Determine the (x, y) coordinate at the center of the cell enclosing the given text.  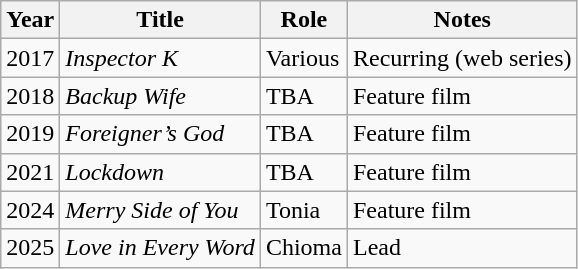
Year (30, 20)
2021 (30, 172)
2017 (30, 58)
Inspector K (160, 58)
Foreigner’s God (160, 134)
2019 (30, 134)
Lockdown (160, 172)
Love in Every Word (160, 248)
2024 (30, 210)
Title (160, 20)
2025 (30, 248)
Notes (462, 20)
Role (304, 20)
2018 (30, 96)
Recurring (web series) (462, 58)
Merry Side of You (160, 210)
Chioma (304, 248)
Backup Wife (160, 96)
Various (304, 58)
Lead (462, 248)
Tonia (304, 210)
